Identify which cell holds the provided text, then report its (x, y) central coordinate. 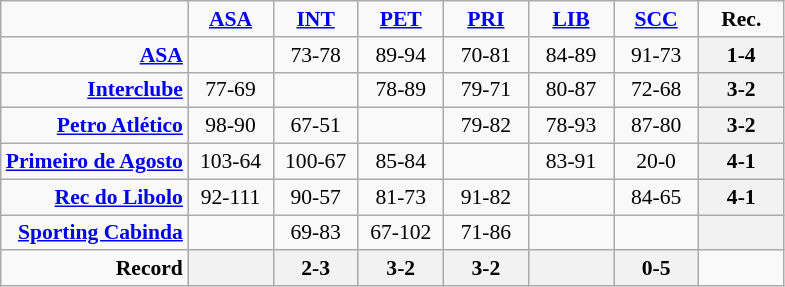
103-64 (230, 162)
81-73 (400, 197)
INT (316, 19)
70-81 (486, 55)
98-90 (230, 126)
90-57 (316, 197)
0-5 (656, 269)
PRI (486, 19)
Petro Atlético (94, 126)
69-83 (316, 233)
LIB (570, 19)
Rec do Libolo (94, 197)
2-3 (316, 269)
71-86 (486, 233)
85-84 (400, 162)
Sporting Cabinda (94, 233)
Interclube (94, 90)
80-87 (570, 90)
67-102 (400, 233)
20-0 (656, 162)
91-82 (486, 197)
79-71 (486, 90)
100-67 (316, 162)
Rec. (742, 19)
83-91 (570, 162)
92-111 (230, 197)
79-82 (486, 126)
78-93 (570, 126)
73-78 (316, 55)
91-73 (656, 55)
84-89 (570, 55)
77-69 (230, 90)
78-89 (400, 90)
SCC (656, 19)
89-94 (400, 55)
67-51 (316, 126)
87-80 (656, 126)
Primeiro de Agosto (94, 162)
Record (94, 269)
PET (400, 19)
72-68 (656, 90)
84-65 (656, 197)
1-4 (742, 55)
